Extract the [x, y] coordinate from the center of the cell holding the provided text.  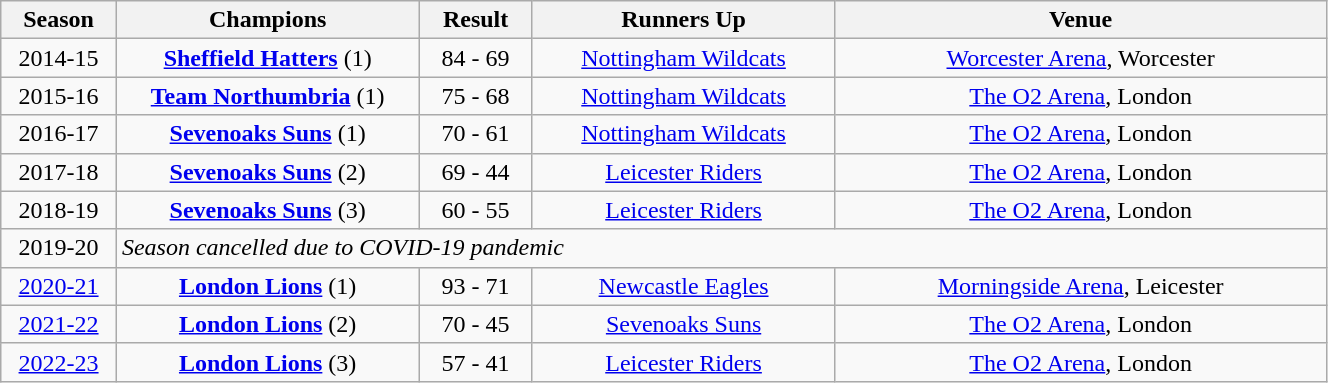
2019-20 [59, 248]
Sevenoaks Suns (2) [268, 172]
Season [59, 20]
69 - 44 [476, 172]
London Lions (2) [268, 324]
93 - 71 [476, 286]
2017-18 [59, 172]
London Lions (3) [268, 362]
Sevenoaks Suns (3) [268, 210]
2015-16 [59, 96]
70 - 61 [476, 134]
Newcastle Eagles [684, 286]
2016-17 [59, 134]
57 - 41 [476, 362]
Result [476, 20]
Venue [1081, 20]
2022-23 [59, 362]
Worcester Arena, Worcester [1081, 58]
70 - 45 [476, 324]
Champions [268, 20]
84 - 69 [476, 58]
75 - 68 [476, 96]
Runners Up [684, 20]
Season cancelled due to COVID-19 pandemic [721, 248]
Team Northumbria (1) [268, 96]
Sevenoaks Suns (1) [268, 134]
2018-19 [59, 210]
Sevenoaks Suns [684, 324]
Morningside Arena, Leicester [1081, 286]
2020-21 [59, 286]
2014-15 [59, 58]
2021-22 [59, 324]
Sheffield Hatters (1) [268, 58]
60 - 55 [476, 210]
London Lions (1) [268, 286]
